Identify which cell holds the provided text, then report its (X, Y) central coordinate. 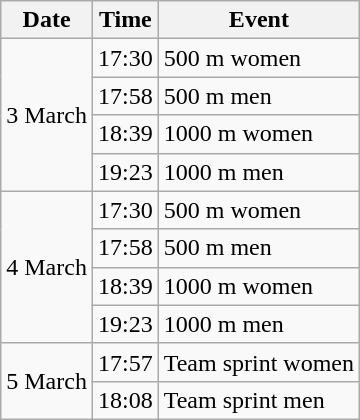
3 March (47, 115)
Team sprint men (258, 400)
Event (258, 20)
Team sprint women (258, 362)
17:57 (125, 362)
4 March (47, 267)
Time (125, 20)
18:08 (125, 400)
5 March (47, 381)
Date (47, 20)
